Scan for the cell matching the given text and deliver its (x, y) coordinate at center. 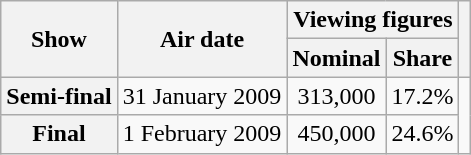
24.6% (422, 134)
Semi-final (59, 96)
313,000 (336, 96)
17.2% (422, 96)
Nominal (336, 58)
Final (59, 134)
Air date (202, 39)
Share (422, 58)
Show (59, 39)
450,000 (336, 134)
Viewing figures (373, 20)
1 February 2009 (202, 134)
31 January 2009 (202, 96)
